Scan for the cell matching the given text and deliver its [x, y] coordinate at center. 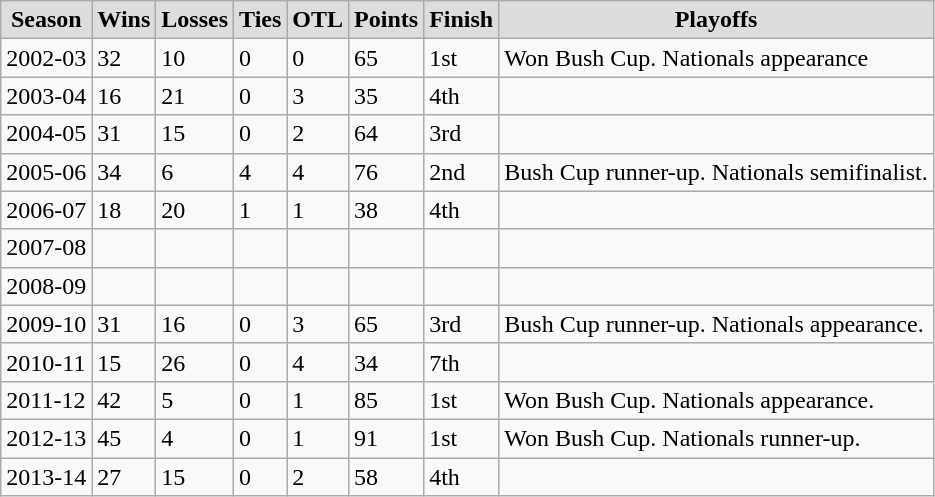
58 [386, 477]
6 [195, 172]
2010-11 [46, 362]
Won Bush Cup. Nationals runner-up. [716, 438]
OTL [318, 20]
2003-04 [46, 96]
2nd [462, 172]
Ties [260, 20]
Wins [124, 20]
2006-07 [46, 210]
2002-03 [46, 58]
Bush Cup runner-up. Nationals appearance. [716, 324]
18 [124, 210]
32 [124, 58]
20 [195, 210]
Won Bush Cup. Nationals appearance [716, 58]
7th [462, 362]
2004-05 [46, 134]
5 [195, 400]
2012-13 [46, 438]
64 [386, 134]
76 [386, 172]
2008-09 [46, 286]
35 [386, 96]
85 [386, 400]
27 [124, 477]
Bush Cup runner-up. Nationals semifinalist. [716, 172]
Finish [462, 20]
2007-08 [46, 248]
26 [195, 362]
Losses [195, 20]
Points [386, 20]
2009-10 [46, 324]
38 [386, 210]
2011-12 [46, 400]
Season [46, 20]
91 [386, 438]
10 [195, 58]
45 [124, 438]
42 [124, 400]
Won Bush Cup. Nationals appearance. [716, 400]
21 [195, 96]
Playoffs [716, 20]
2013-14 [46, 477]
2005-06 [46, 172]
